Return the [x, y] coordinate for the center point of the cell that contains the specified text.  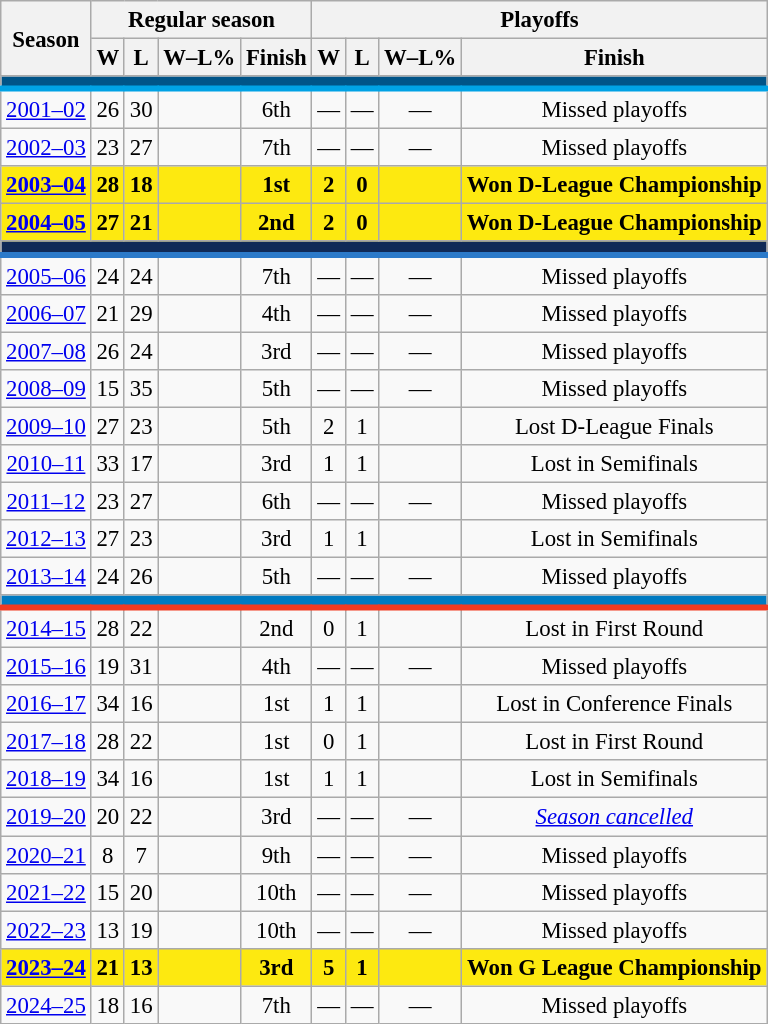
Playoffs [540, 20]
2010–11 [46, 464]
30 [140, 109]
2006–07 [46, 313]
Won G League Championship [614, 967]
Season cancelled [614, 817]
2017–18 [46, 742]
35 [140, 388]
2016–17 [46, 704]
Regular season [202, 20]
8 [108, 855]
2013–14 [46, 576]
2001–02 [46, 109]
2009–10 [46, 426]
29 [140, 313]
5 [328, 967]
Season [46, 38]
2019–20 [46, 817]
7 [140, 855]
2011–12 [46, 501]
Lost D-League Finals [614, 426]
31 [140, 667]
2004–05 [46, 223]
Lost in Conference Finals [614, 704]
17 [140, 464]
33 [108, 464]
2008–09 [46, 388]
2021–22 [46, 892]
2024–25 [46, 1005]
2014–15 [46, 628]
2018–19 [46, 779]
2015–16 [46, 667]
2022–23 [46, 930]
2007–08 [46, 351]
2003–04 [46, 185]
2023–24 [46, 967]
2020–21 [46, 855]
2012–13 [46, 539]
2002–03 [46, 148]
9th [276, 855]
2005–06 [46, 274]
